Determine the [X, Y] coordinate at the center of the cell enclosing the given text.  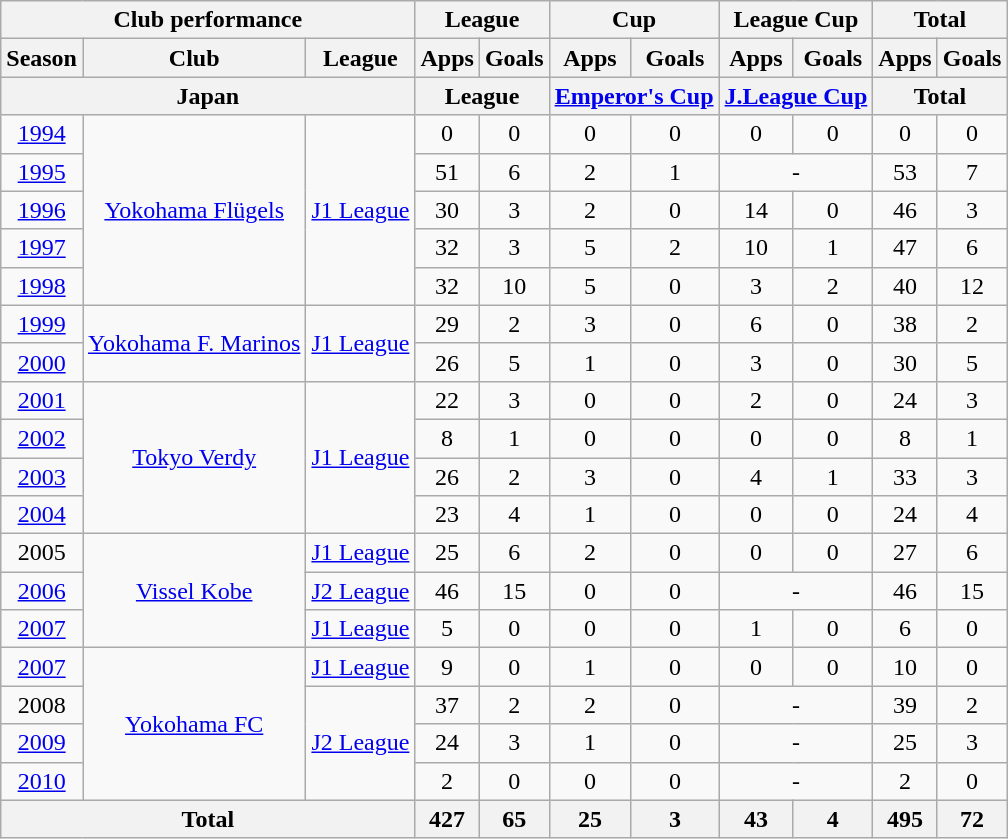
2000 [42, 362]
14 [756, 210]
39 [905, 705]
Tokyo Verdy [194, 457]
72 [972, 819]
2003 [42, 477]
22 [447, 400]
2005 [42, 553]
2006 [42, 591]
40 [905, 286]
27 [905, 553]
Yokohama Flügels [194, 210]
Yokohama F. Marinos [194, 343]
9 [447, 667]
2009 [42, 743]
Vissel Kobe [194, 591]
29 [447, 324]
Season [42, 58]
1995 [42, 172]
12 [972, 286]
2008 [42, 705]
33 [905, 477]
Club performance [208, 20]
23 [447, 515]
51 [447, 172]
43 [756, 819]
427 [447, 819]
Club [194, 58]
League Cup [796, 20]
Yokohama FC [194, 724]
53 [905, 172]
495 [905, 819]
Cup [634, 20]
2002 [42, 438]
1996 [42, 210]
37 [447, 705]
Emperor's Cup [634, 96]
1997 [42, 248]
65 [514, 819]
1999 [42, 324]
2010 [42, 781]
2001 [42, 400]
38 [905, 324]
J.League Cup [796, 96]
Japan [208, 96]
1998 [42, 286]
2004 [42, 515]
1994 [42, 134]
47 [905, 248]
7 [972, 172]
